Locate the cell with the specified text and output its [X, Y] center coordinate. 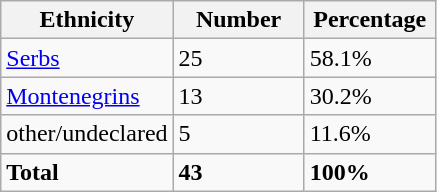
Serbs [87, 58]
13 [238, 96]
58.1% [370, 58]
other/undeclared [87, 134]
Percentage [370, 20]
100% [370, 172]
Total [87, 172]
Number [238, 20]
Montenegrins [87, 96]
5 [238, 134]
30.2% [370, 96]
Ethnicity [87, 20]
25 [238, 58]
43 [238, 172]
11.6% [370, 134]
